Capture the cell that displays the provided text and extract its [X, Y] central coordinate. 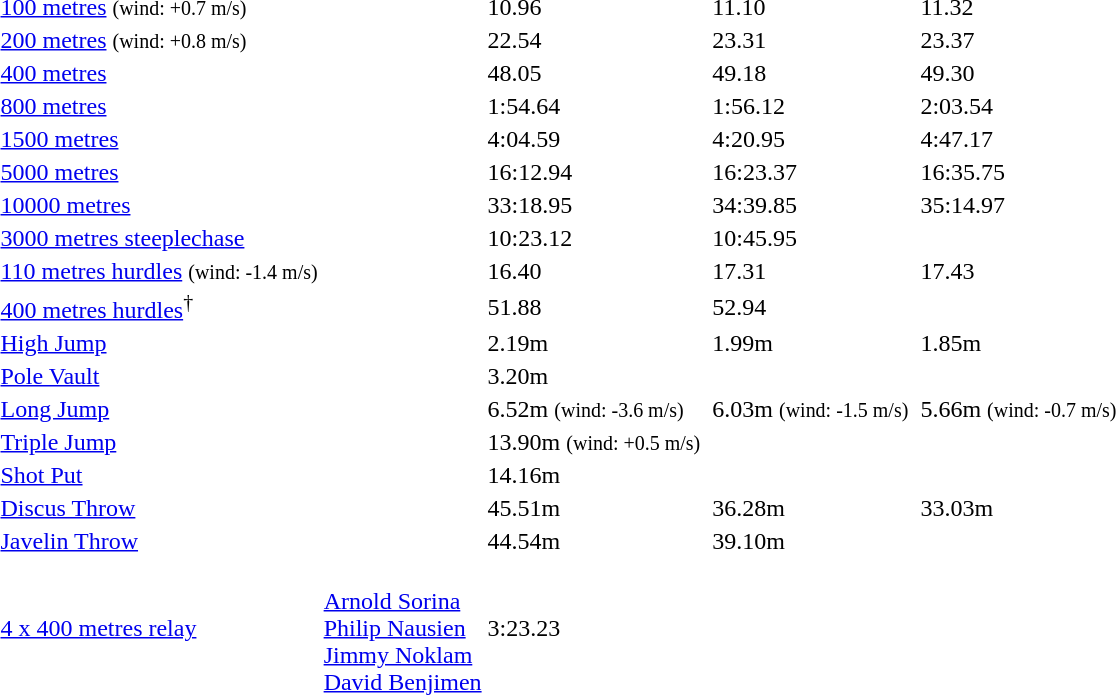
45.51m [594, 508]
16:12.94 [594, 172]
10:23.12 [594, 238]
34:39.85 [810, 205]
52.94 [810, 307]
4:04.59 [594, 139]
3.20m [594, 376]
49.18 [810, 73]
17.31 [810, 271]
4:20.95 [810, 139]
16:23.37 [810, 172]
22.54 [594, 40]
48.05 [594, 73]
44.54m [594, 541]
13.90m (wind: +0.5 m/s) [594, 442]
14.16m [594, 475]
1.99m [810, 343]
23.31 [810, 40]
51.88 [594, 307]
16.40 [594, 271]
6.52m (wind: -3.6 m/s) [594, 409]
6.03m (wind: -1.5 m/s) [810, 409]
2.19m [594, 343]
33:18.95 [594, 205]
1:54.64 [594, 106]
36.28m [810, 508]
39.10m [810, 541]
1:56.12 [810, 106]
10:45.95 [810, 238]
